Extract the [X, Y] coordinate from the center of the cell holding the provided text.  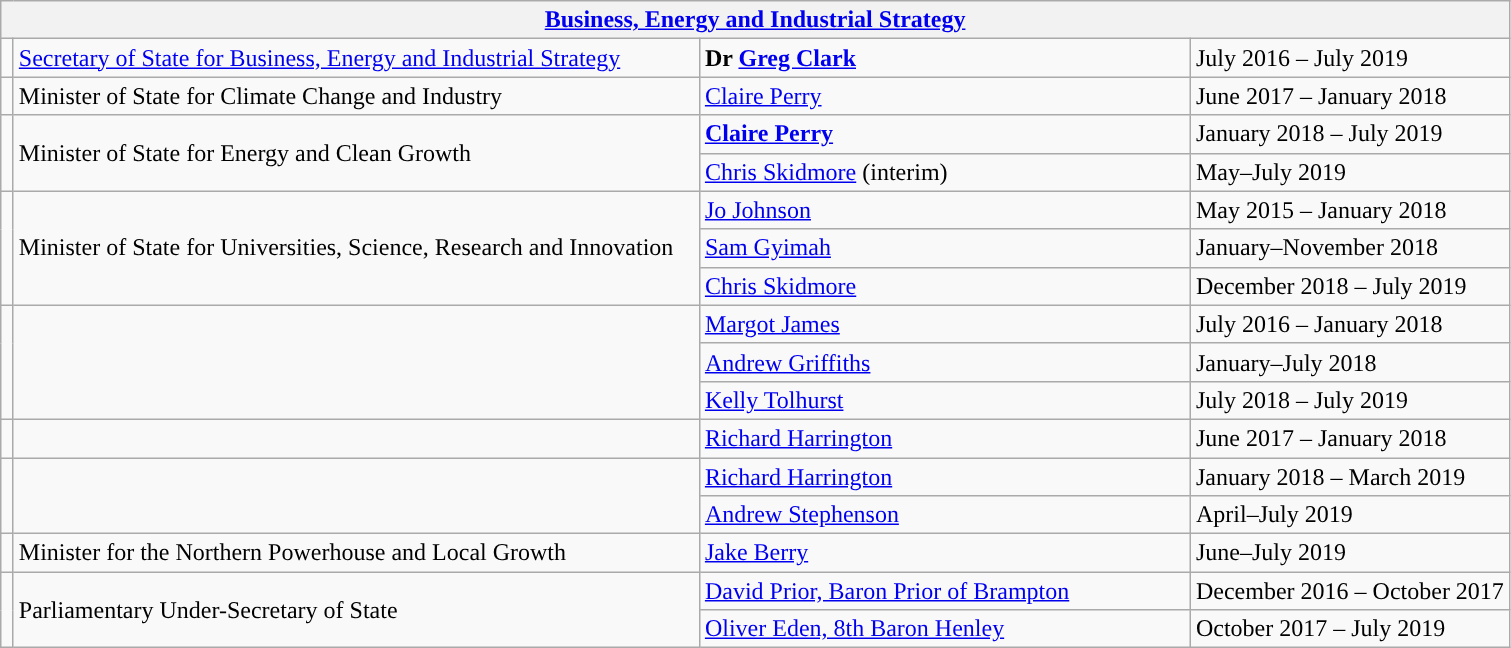
Dr Greg Clark [944, 58]
January–July 2018 [1350, 362]
Kelly Tolhurst [944, 400]
July 2016 – July 2019 [1350, 58]
Secretary of State for Business, Energy and Industrial Strategy [356, 58]
January 2018 – March 2019 [1350, 477]
Minister of State for Energy and Clean Growth [356, 153]
June–July 2019 [1350, 553]
Andrew Stephenson [944, 515]
October 2017 – July 2019 [1350, 629]
Andrew Griffiths [944, 362]
July 2018 – July 2019 [1350, 400]
May–July 2019 [1350, 172]
January–November 2018 [1350, 248]
Jo Johnson [944, 210]
Jake Berry [944, 553]
Chris Skidmore (interim) [944, 172]
April–July 2019 [1350, 515]
Chris Skidmore [944, 286]
Minister for the Northern Powerhouse and Local Growth [356, 553]
January 2018 – July 2019 [1350, 134]
Business, Energy and Industrial Strategy [756, 20]
David Prior, Baron Prior of Brampton [944, 591]
December 2016 – October 2017 [1350, 591]
Minister of State for Climate Change and Industry [356, 96]
July 2016 – January 2018 [1350, 324]
December 2018 – July 2019 [1350, 286]
May 2015 – January 2018 [1350, 210]
Minister of State for Universities, Science, Research and Innovation [356, 248]
Parliamentary Under-Secretary of State [356, 610]
Oliver Eden, 8th Baron Henley [944, 629]
Margot James [944, 324]
Sam Gyimah [944, 248]
